For the text-containing cell, return its midpoint in [X, Y] coordinate format. 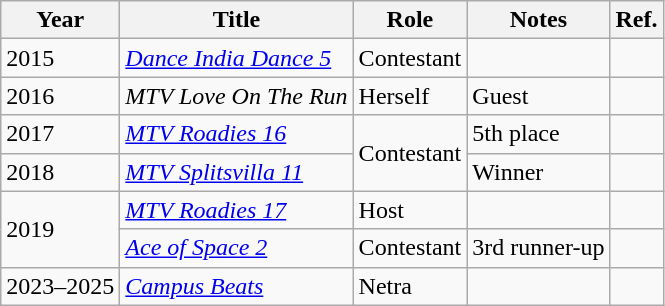
Year [60, 20]
Netra [410, 286]
Title [236, 20]
Winner [538, 172]
MTV Roadies 17 [236, 210]
Campus Beats [236, 286]
2016 [60, 96]
Role [410, 20]
2023–2025 [60, 286]
Notes [538, 20]
MTV Roadies 16 [236, 134]
MTV Splitsvilla 11 [236, 172]
MTV Love On The Run [236, 96]
Host [410, 210]
Guest [538, 96]
2015 [60, 58]
Ace of Space 2 [236, 248]
2019 [60, 229]
2018 [60, 172]
3rd runner-up [538, 248]
5th place [538, 134]
2017 [60, 134]
Ref. [636, 20]
Herself [410, 96]
Dance India Dance 5 [236, 58]
